Output the (X, Y) coordinate of the center of the cell containing the given text.  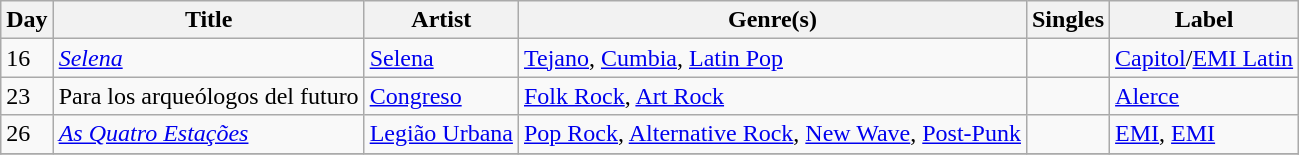
Artist (441, 20)
Capitol/EMI Latin (1204, 58)
Singles (1068, 20)
EMI, EMI (1204, 134)
Day (27, 20)
Alerce (1204, 96)
Tejano, Cumbia, Latin Pop (772, 58)
Congreso (441, 96)
26 (27, 134)
Pop Rock, Alternative Rock, New Wave, Post-Punk (772, 134)
23 (27, 96)
Genre(s) (772, 20)
Label (1204, 20)
As Quatro Estações (208, 134)
16 (27, 58)
Title (208, 20)
Folk Rock, Art Rock (772, 96)
Para los arqueólogos del futuro (208, 96)
Legião Urbana (441, 134)
